Detect which cell encompasses the target text, then output its (x, y) center coordinate. 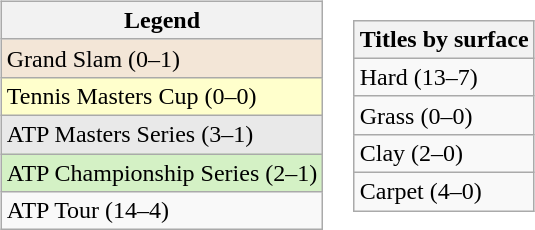
Carpet (4–0) (444, 192)
Tennis Masters Cup (0–0) (162, 96)
Grass (0–0) (444, 115)
ATP Masters Series (3–1) (162, 134)
Legend (162, 20)
ATP Tour (14–4) (162, 211)
ATP Championship Series (2–1) (162, 173)
Grand Slam (0–1) (162, 58)
Clay (2–0) (444, 153)
Titles by surface (444, 39)
Hard (13–7) (444, 77)
